Detect which cell encompasses the target text, then output its [x, y] center coordinate. 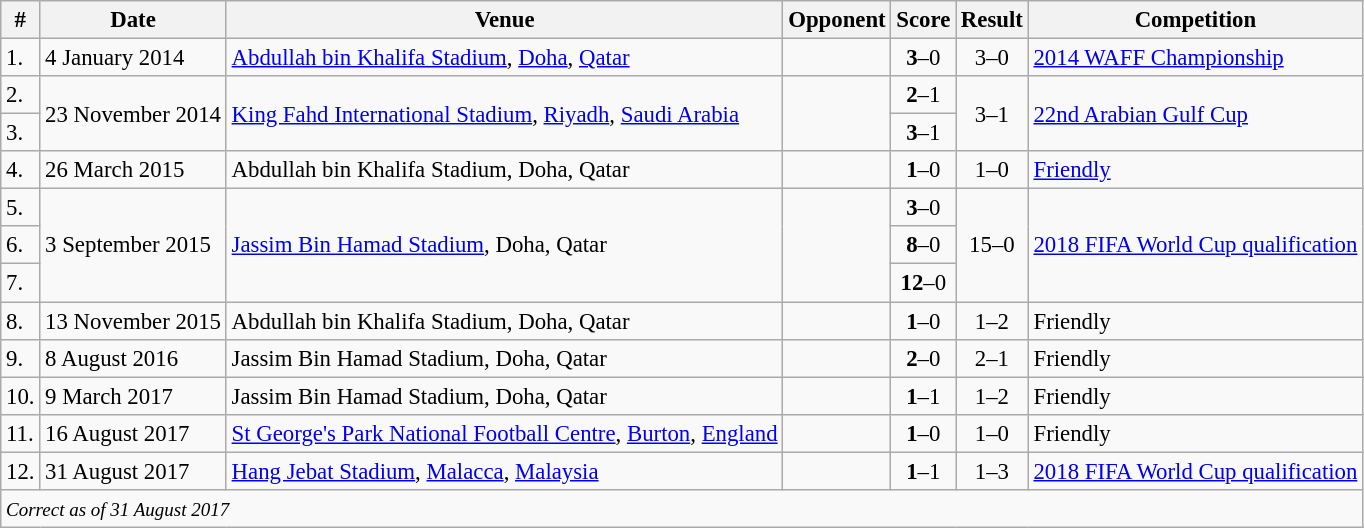
8–0 [924, 245]
1. [20, 58]
31 August 2017 [133, 471]
23 November 2014 [133, 114]
Result [992, 20]
4. [20, 170]
8. [20, 321]
26 March 2015 [133, 170]
# [20, 20]
Competition [1195, 20]
3. [20, 133]
11. [20, 433]
6. [20, 245]
10. [20, 396]
7. [20, 283]
Hang Jebat Stadium, Malacca, Malaysia [504, 471]
9 March 2017 [133, 396]
Score [924, 20]
Date [133, 20]
Correct as of 31 August 2017 [682, 509]
1–3 [992, 471]
9. [20, 358]
St George's Park National Football Centre, Burton, England [504, 433]
Opponent [837, 20]
13 November 2015 [133, 321]
4 January 2014 [133, 58]
15–0 [992, 246]
2014 WAFF Championship [1195, 58]
8 August 2016 [133, 358]
2–0 [924, 358]
Venue [504, 20]
2. [20, 95]
16 August 2017 [133, 433]
3 September 2015 [133, 246]
5. [20, 208]
12–0 [924, 283]
King Fahd International Stadium, Riyadh, Saudi Arabia [504, 114]
12. [20, 471]
22nd Arabian Gulf Cup [1195, 114]
